Detect which cell encompasses the target text, then output its (X, Y) center coordinate. 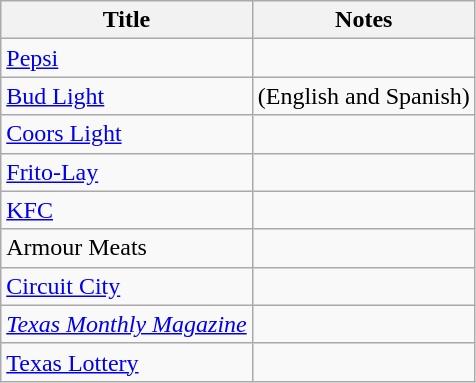
Notes (364, 20)
Circuit City (126, 286)
Pepsi (126, 58)
Texas Lottery (126, 362)
Armour Meats (126, 248)
Texas Monthly Magazine (126, 324)
(English and Spanish) (364, 96)
Coors Light (126, 134)
KFC (126, 210)
Title (126, 20)
Bud Light (126, 96)
Frito-Lay (126, 172)
